Extract the [x, y] coordinate from the center of the cell holding the provided text.  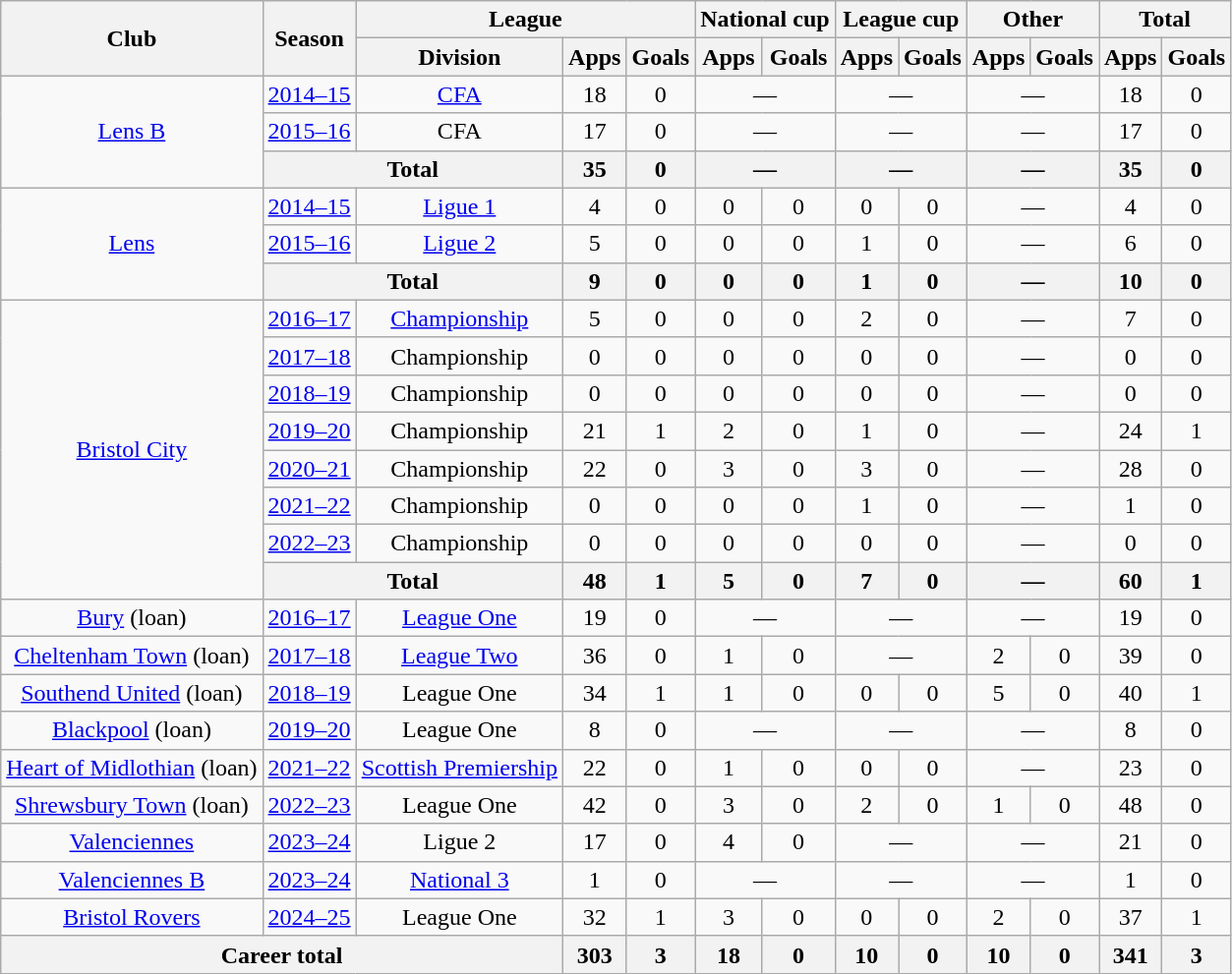
6 [1131, 244]
24 [1131, 430]
303 [595, 954]
League cup [901, 20]
Bristol Rovers [132, 917]
Valenciennes B [132, 880]
2024–25 [309, 917]
34 [595, 693]
39 [1131, 656]
Other [1032, 20]
341 [1131, 954]
28 [1131, 469]
Lens [132, 244]
Lens B [132, 132]
Bristol City [132, 449]
National cup [765, 20]
Season [309, 38]
Club [132, 38]
Bury (loan) [132, 618]
Scottish Premiership [459, 768]
League [525, 20]
60 [1131, 581]
Southend United (loan) [132, 693]
Valenciennes [132, 842]
Cheltenham Town (loan) [132, 656]
Ligue 1 [459, 206]
37 [1131, 917]
Career total [282, 954]
9 [595, 281]
32 [595, 917]
Blackpool (loan) [132, 730]
League Two [459, 656]
Division [459, 57]
23 [1131, 768]
Heart of Midlothian (loan) [132, 768]
40 [1131, 693]
36 [595, 656]
42 [595, 805]
2020–21 [309, 469]
National 3 [459, 880]
Shrewsbury Town (loan) [132, 805]
